Return (X, Y) of the center of cell containing provided text 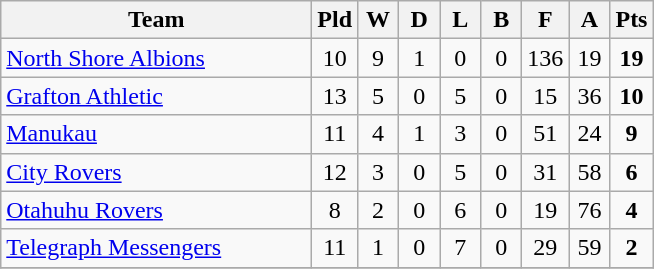
51 (546, 134)
58 (590, 172)
Grafton Athletic (156, 96)
136 (546, 58)
15 (546, 96)
F (546, 20)
76 (590, 210)
L (460, 20)
36 (590, 96)
29 (546, 248)
59 (590, 248)
24 (590, 134)
12 (335, 172)
W (378, 20)
A (590, 20)
Telegraph Messengers (156, 248)
Otahuhu Rovers (156, 210)
Pld (335, 20)
City Rovers (156, 172)
North Shore Albions (156, 58)
7 (460, 248)
B (502, 20)
Manukau (156, 134)
31 (546, 172)
Team (156, 20)
Pts (632, 20)
13 (335, 96)
D (420, 20)
8 (335, 210)
